Pinpoint the cell where the given text exists, returning its [x, y] midpoint coordinate. 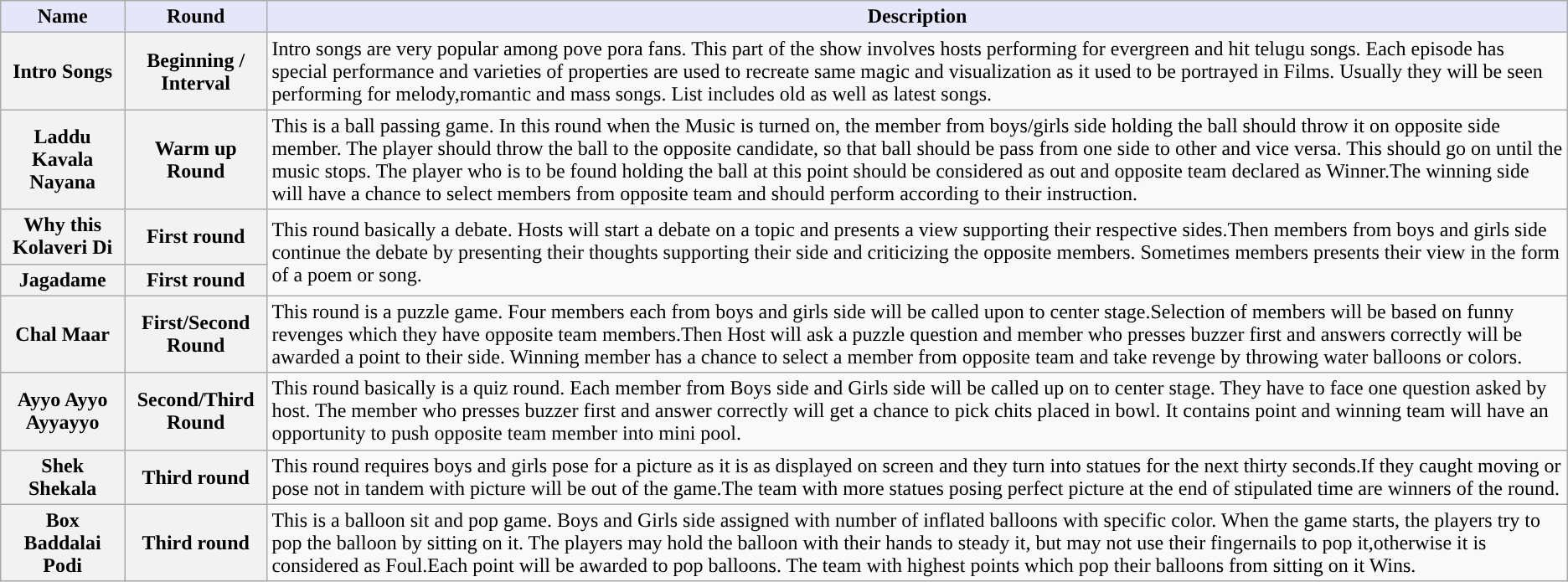
Shek Shekala [63, 477]
Why this Kolaveri Di [63, 236]
Beginning / Interval [196, 71]
Laddu Kavala Nayana [63, 159]
Description [917, 17]
Second/Third Round [196, 411]
Ayyo Ayyo Ayyayyo [63, 411]
Round [196, 17]
First/Second Round [196, 334]
Name [63, 17]
Warm up Round [196, 159]
Intro Songs [63, 71]
Chal Maar [63, 334]
Box Baddalai Podi [63, 543]
Jagadame [63, 280]
